For the text-containing cell, return its midpoint in [x, y] coordinate format. 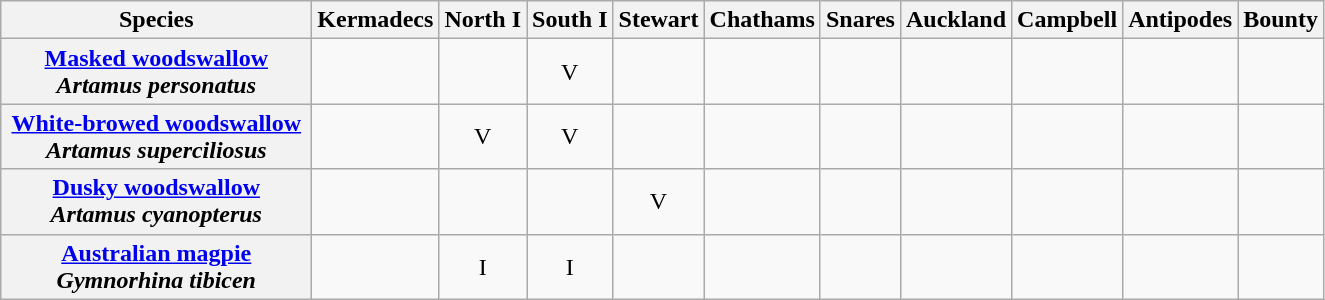
Species [156, 20]
Stewart [658, 20]
Auckland [956, 20]
Snares [860, 20]
Chathams [762, 20]
Bounty [1281, 20]
Masked woodswallowArtamus personatus [156, 72]
South I [570, 20]
Kermadecs [376, 20]
White-browed woodswallowArtamus superciliosus [156, 136]
Campbell [1068, 20]
Australian magpieGymnorhina tibicen [156, 266]
Dusky woodswallowArtamus cyanopterus [156, 202]
North I [483, 20]
Antipodes [1180, 20]
